Identify which cell holds the provided text, then report its (x, y) central coordinate. 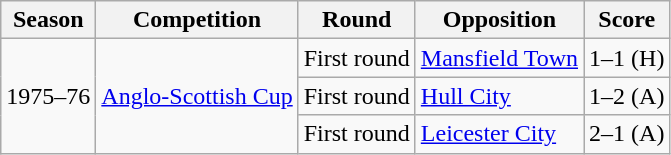
Leicester City (499, 134)
Hull City (499, 96)
Opposition (499, 20)
1975–76 (48, 96)
Anglo-Scottish Cup (197, 96)
1–1 (H) (627, 58)
Competition (197, 20)
Mansfield Town (499, 58)
Round (356, 20)
Score (627, 20)
Season (48, 20)
1–2 (A) (627, 96)
2–1 (A) (627, 134)
